Provide the (x, y) coordinate of the cell's center where the given text is located.  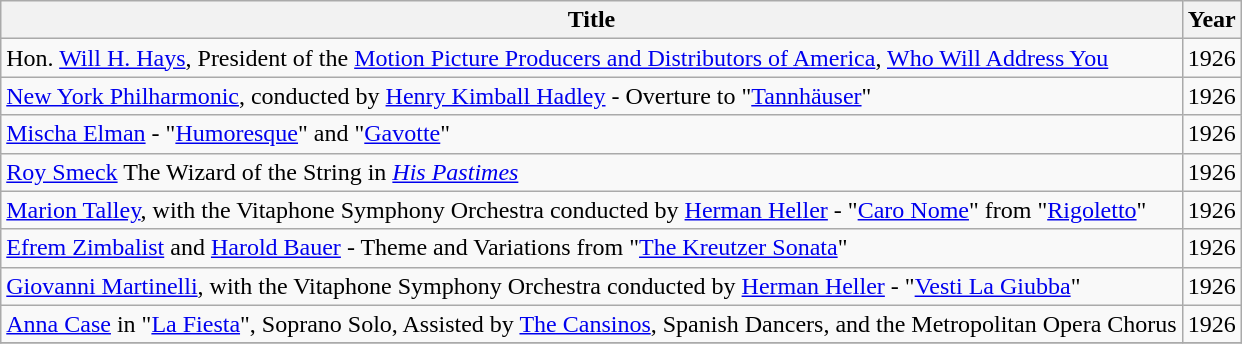
Anna Case in "La Fiesta", Soprano Solo, Assisted by The Cansinos, Spanish Dancers, and the Metropolitan Opera Chorus (592, 324)
Marion Talley, with the Vitaphone Symphony Orchestra conducted by Herman Heller - "Caro Nome" from "Rigoletto" (592, 210)
Hon. Will H. Hays, President of the Motion Picture Producers and Distributors of America, Who Will Address You (592, 58)
Roy Smeck The Wizard of the String in His Pastimes (592, 172)
Year (1212, 20)
Mischa Elman - "Humoresque" and "Gavotte" (592, 134)
Giovanni Martinelli, with the Vitaphone Symphony Orchestra conducted by Herman Heller - "Vesti La Giubba" (592, 286)
Efrem Zimbalist and Harold Bauer - Theme and Variations from "The Kreutzer Sonata" (592, 248)
New York Philharmonic, conducted by Henry Kimball Hadley - Overture to "Tannhäuser" (592, 96)
Title (592, 20)
